Search for the cell housing the specified text and yield its [x, y] center coordinate. 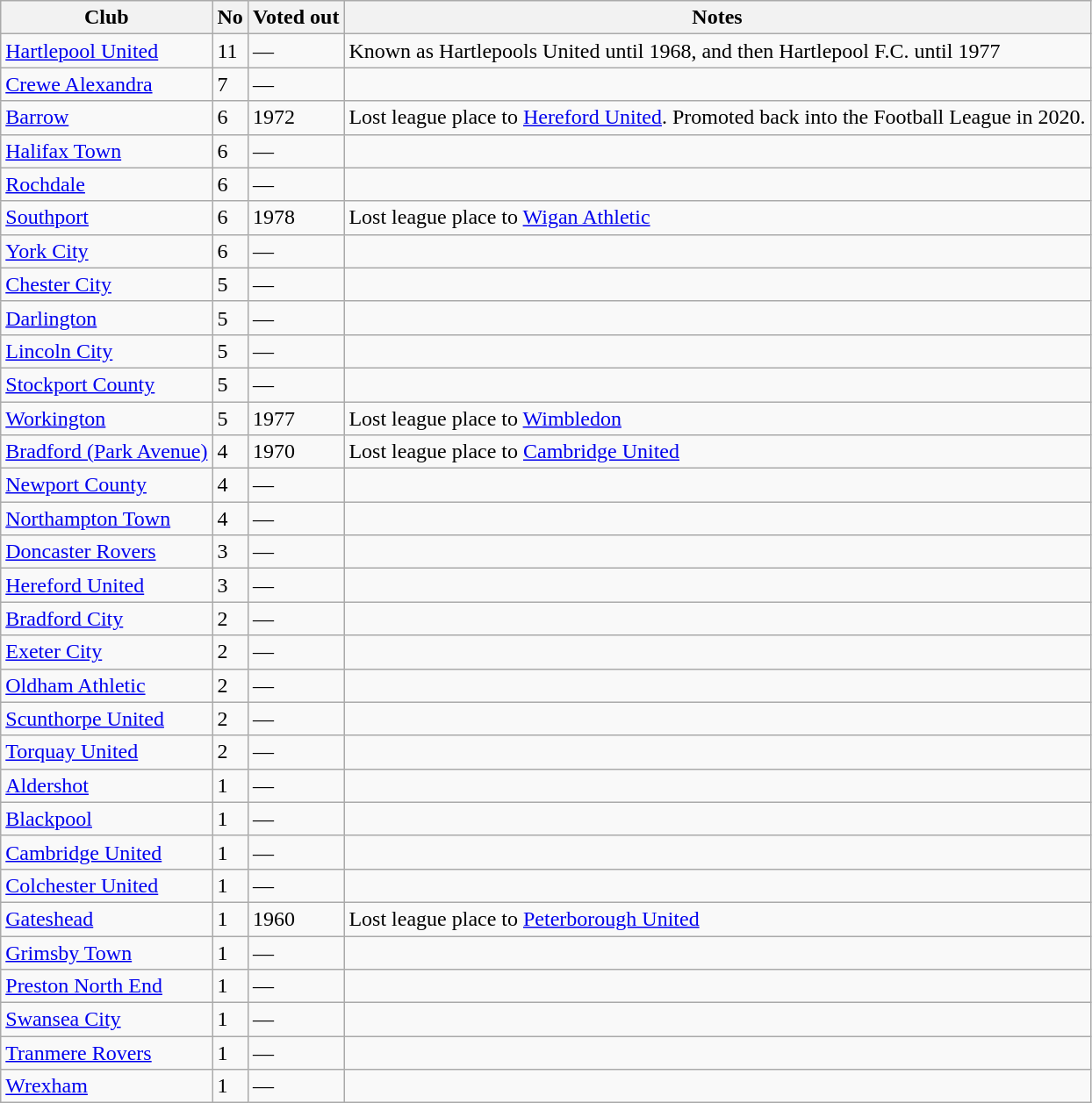
Bradford (Park Avenue) [107, 452]
Bradford City [107, 619]
Wrexham [107, 1086]
Scunthorpe United [107, 719]
Newport County [107, 485]
Exeter City [107, 652]
Colchester United [107, 885]
Rochdale [107, 184]
Southport [107, 218]
Grimsby Town [107, 952]
York City [107, 251]
Lost league place to Wimbledon [717, 419]
Hereford United [107, 585]
Lost league place to Cambridge United [717, 452]
Northampton Town [107, 519]
Workington [107, 419]
Stockport County [107, 384]
7 [230, 84]
Torquay United [107, 752]
Halifax Town [107, 151]
Gateshead [107, 919]
Oldham Athletic [107, 685]
Lost league place to Wigan Athletic [717, 218]
Lost league place to Peterborough United [717, 919]
No [230, 18]
Blackpool [107, 819]
Barrow [107, 118]
Crewe Alexandra [107, 84]
Club [107, 18]
1978 [296, 218]
1972 [296, 118]
Lost league place to Hereford United. Promoted back into the Football League in 2020. [717, 118]
1970 [296, 452]
Doncaster Rovers [107, 552]
1977 [296, 419]
Hartlepool United [107, 51]
Darlington [107, 318]
Preston North End [107, 986]
Swansea City [107, 1020]
Lincoln City [107, 351]
Cambridge United [107, 852]
Aldershot [107, 785]
Known as Hartlepools United until 1968, and then Hartlepool F.C. until 1977 [717, 51]
Voted out [296, 18]
Chester City [107, 284]
Notes [717, 18]
11 [230, 51]
1960 [296, 919]
Tranmere Rovers [107, 1053]
